From the cell containing the given text, extract its center point as (X, Y) coordinate. 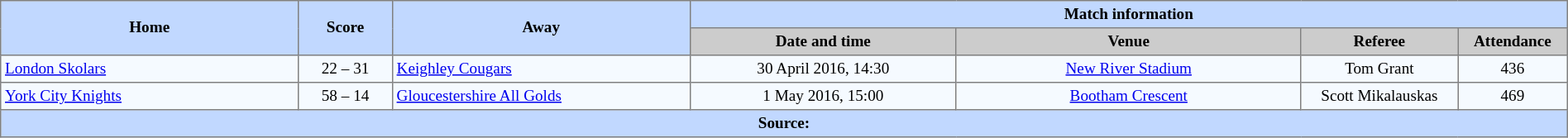
469 (1513, 96)
436 (1513, 69)
London Skolars (150, 69)
Referee (1379, 41)
22 – 31 (346, 69)
York City Knights (150, 96)
Attendance (1513, 41)
58 – 14 (346, 96)
Gloucestershire All Golds (541, 96)
Bootham Crescent (1128, 96)
30 April 2016, 14:30 (823, 69)
Match information (1128, 15)
Home (150, 28)
Scott Mikalauskas (1379, 96)
Keighley Cougars (541, 69)
Date and time (823, 41)
Venue (1128, 41)
Source: (784, 124)
Tom Grant (1379, 69)
Away (541, 28)
Score (346, 28)
New River Stadium (1128, 69)
1 May 2016, 15:00 (823, 96)
